Capture the cell that displays the provided text and extract its (x, y) central coordinate. 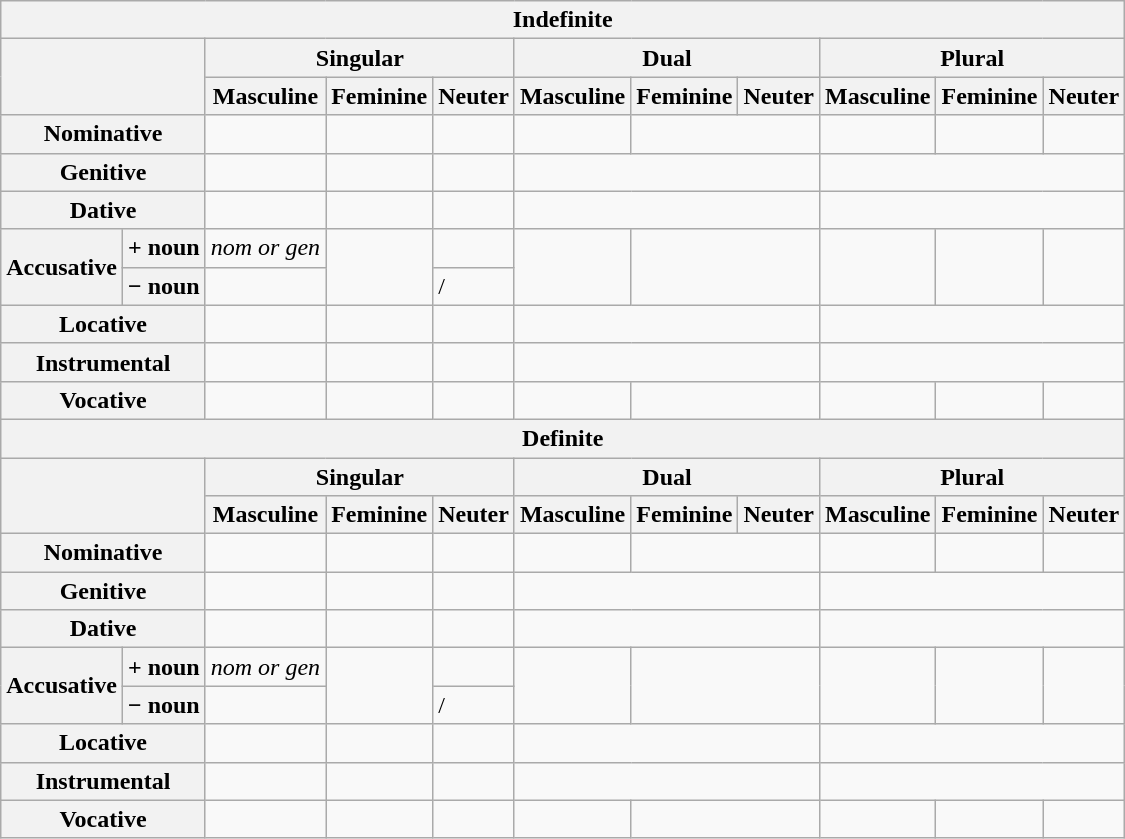
Indefinite (563, 20)
Definite (563, 438)
